Locate the cell with the specified text and output its [X, Y] center coordinate. 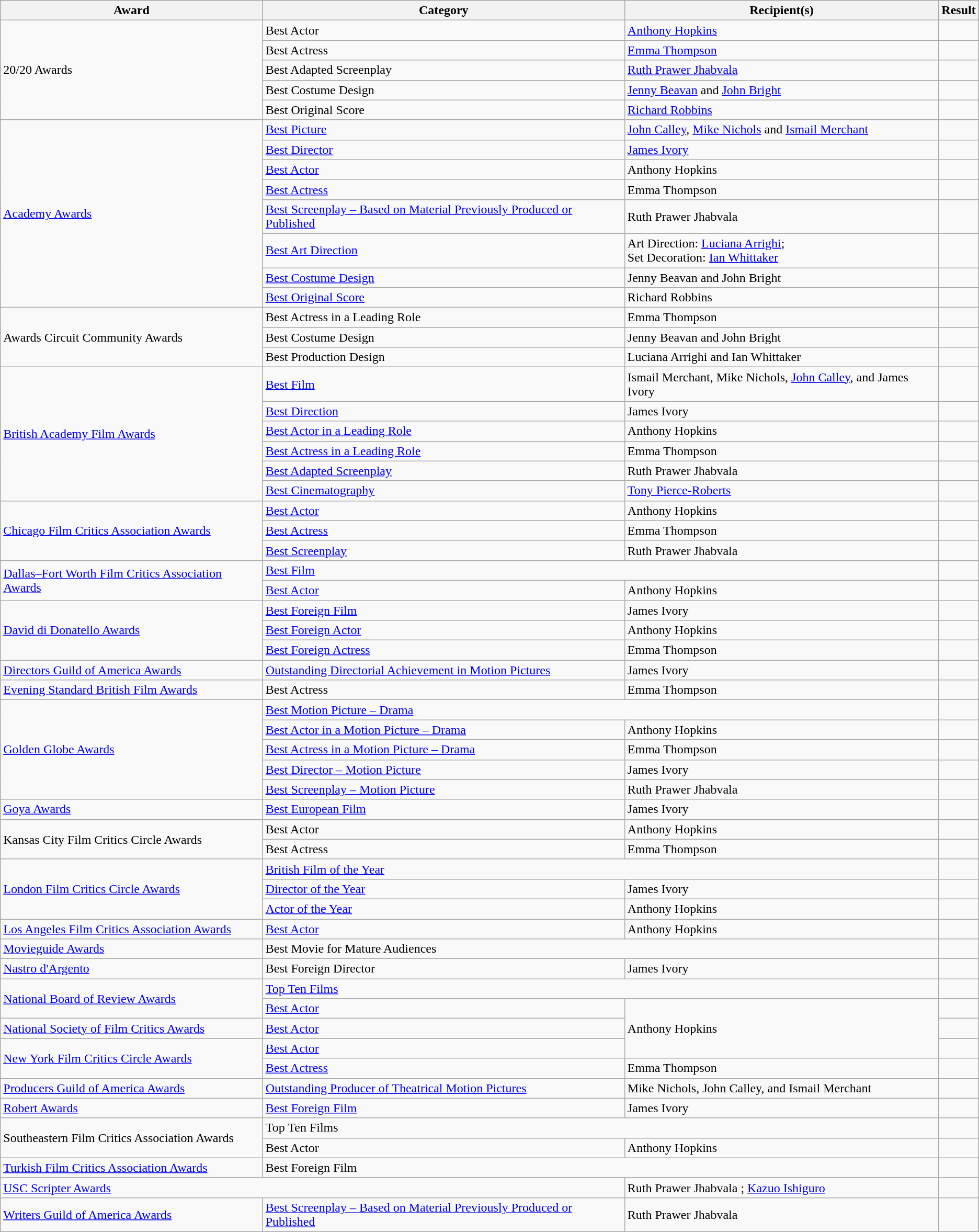
Best Director [443, 150]
Art Direction: Luciana Arrighi; Set Decoration: Ian Whittaker [781, 250]
Best Foreign Actor [443, 630]
Best Foreign Director [443, 969]
Best Director – Motion Picture [443, 770]
Outstanding Producer of Theatrical Motion Pictures [443, 1088]
Southeastern Film Critics Association Awards [132, 1138]
Best Movie for Mature Audiences [600, 949]
Turkish Film Critics Association Awards [132, 1168]
Directors Guild of America Awards [132, 670]
Best Actor in a Motion Picture – Drama [443, 730]
Best Cinematography [443, 491]
Movieguide Awards [132, 949]
Best Screenplay – Motion Picture [443, 789]
Evening Standard British Film Awards [132, 690]
Best Screenplay [443, 550]
London Film Critics Circle Awards [132, 889]
Result [959, 10]
Actor of the Year [443, 909]
Goya Awards [132, 809]
Best Art Direction [443, 250]
Awards Circuit Community Awards [132, 337]
Category [443, 10]
Producers Guild of America Awards [132, 1088]
Chicago Film Critics Association Awards [132, 530]
Best Production Design [443, 357]
British Film of the Year [600, 869]
National Board of Review Awards [132, 999]
Golden Globe Awards [132, 750]
Kansas City Film Critics Circle Awards [132, 839]
Nastro d'Argento [132, 969]
David di Donatello Awards [132, 630]
Best Foreign Actress [443, 650]
Director of the Year [443, 889]
Recipient(s) [781, 10]
Mike Nichols, John Calley, and Ismail Merchant [781, 1088]
20/20 Awards [132, 70]
Tony Pierce-Roberts [781, 491]
Best Actor in a Leading Role [443, 431]
Best Actress in a Motion Picture – Drama [443, 750]
New York Film Critics Circle Awards [132, 1058]
Luciana Arrighi and Ian Whittaker [781, 357]
Dallas–Fort Worth Film Critics Association Awards [132, 580]
Writers Guild of America Awards [132, 1215]
Los Angeles Film Critics Association Awards [132, 929]
John Calley, Mike Nichols and Ismail Merchant [781, 130]
Award [132, 10]
Best European Film [443, 809]
British Academy Film Awards [132, 434]
Outstanding Directorial Achievement in Motion Pictures [443, 670]
Ismail Merchant, Mike Nichols, John Calley, and James Ivory [781, 384]
Best Direction [443, 411]
Best Picture [443, 130]
Best Motion Picture – Drama [600, 710]
Ruth Prawer Jhabvala ; Kazuo Ishiguro [781, 1188]
Academy Awards [132, 213]
Robert Awards [132, 1108]
USC Scripter Awards [313, 1188]
National Society of Film Critics Awards [132, 1028]
